Return the (X, Y) coordinate for the center point of the cell that contains the specified text.  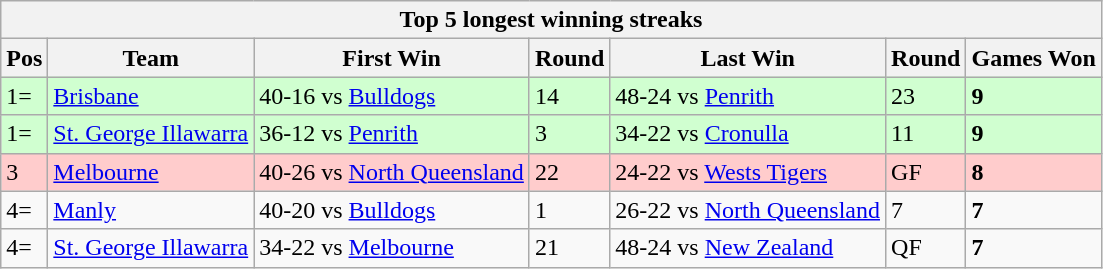
40-16 vs Bulldogs (392, 96)
Team (151, 58)
Top 5 longest winning streaks (552, 20)
34-22 vs Melbourne (392, 248)
11 (926, 134)
34-22 vs Cronulla (748, 134)
QF (926, 248)
40-20 vs Bulldogs (392, 210)
1 (569, 210)
14 (569, 96)
26-22 vs North Queensland (748, 210)
Pos (24, 58)
23 (926, 96)
24-22 vs Wests Tigers (748, 172)
40-26 vs North Queensland (392, 172)
48-24 vs Penrith (748, 96)
Melbourne (151, 172)
GF (926, 172)
Brisbane (151, 96)
21 (569, 248)
Games Won (1034, 58)
22 (569, 172)
8 (1034, 172)
48-24 vs New Zealand (748, 248)
Manly (151, 210)
First Win (392, 58)
36-12 vs Penrith (392, 134)
Last Win (748, 58)
